Identify which cell holds the provided text, then report its (x, y) central coordinate. 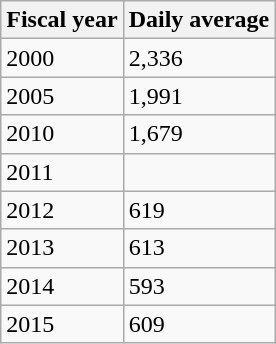
593 (199, 286)
613 (199, 248)
1,679 (199, 134)
2,336 (199, 58)
2000 (62, 58)
Fiscal year (62, 20)
2011 (62, 172)
2015 (62, 324)
1,991 (199, 96)
2014 (62, 286)
619 (199, 210)
2013 (62, 248)
2010 (62, 134)
2012 (62, 210)
2005 (62, 96)
Daily average (199, 20)
609 (199, 324)
